Search for the cell housing the specified text and yield its [x, y] center coordinate. 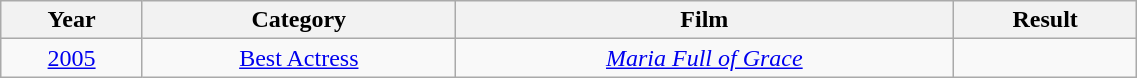
Result [1044, 20]
2005 [72, 58]
Year [72, 20]
Category [298, 20]
Film [704, 20]
Best Actress [298, 58]
Maria Full of Grace [704, 58]
